Return the [X, Y] coordinate for the center point of the cell that contains the specified text.  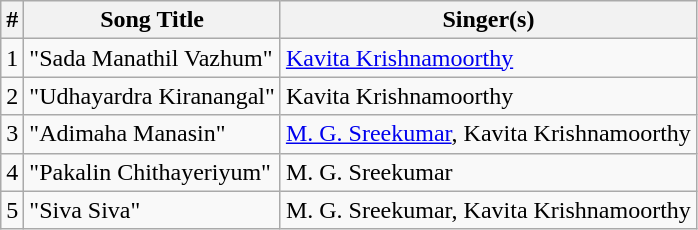
"Siva Siva" [152, 210]
5 [12, 210]
"Pakalin Chithayeriyum" [152, 172]
"Adimaha Manasin" [152, 134]
3 [12, 134]
M. G. Sreekumar [488, 172]
Singer(s) [488, 20]
# [12, 20]
"Sada Manathil Vazhum" [152, 58]
Song Title [152, 20]
1 [12, 58]
"Udhayardra Kiranangal" [152, 96]
2 [12, 96]
4 [12, 172]
